Detect which cell encompasses the target text, then output its (x, y) center coordinate. 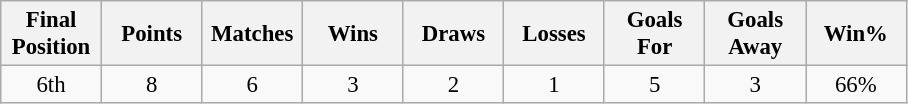
Goals Away (756, 34)
Points (152, 34)
2 (454, 85)
6th (52, 85)
Goals For (654, 34)
Wins (354, 34)
1 (554, 85)
5 (654, 85)
Win% (856, 34)
Losses (554, 34)
Matches (252, 34)
6 (252, 85)
8 (152, 85)
Final Position (52, 34)
66% (856, 85)
Draws (454, 34)
